Return (x, y) of the center of cell containing provided text 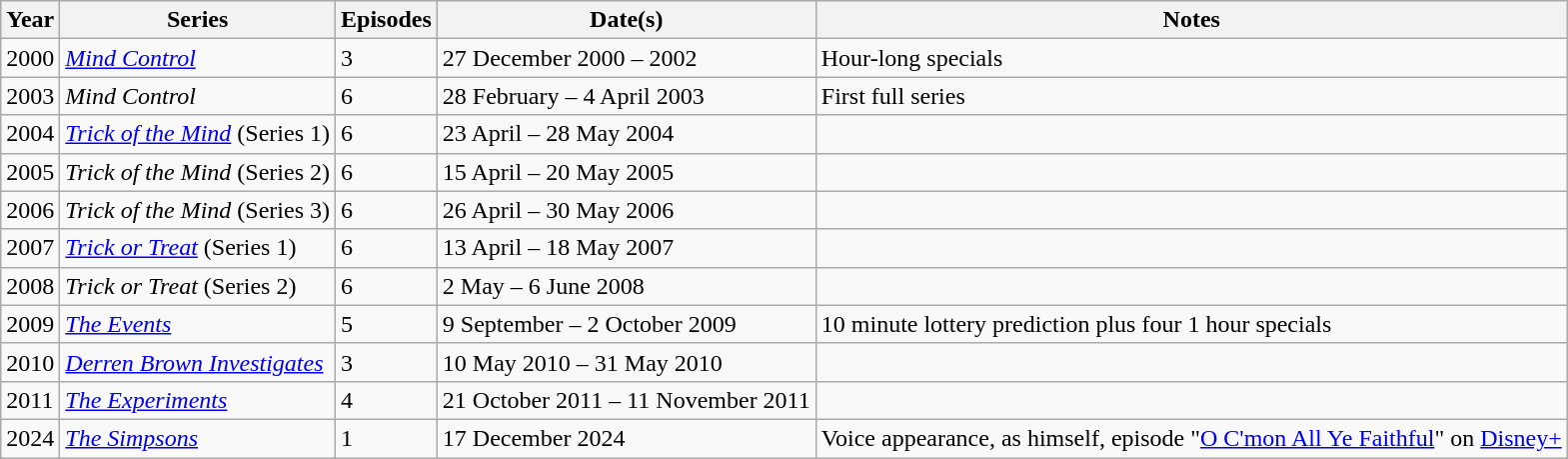
10 May 2010 – 31 May 2010 (626, 362)
Trick of the Mind (Series 2) (198, 172)
2024 (30, 438)
2006 (30, 210)
4 (387, 400)
2007 (30, 248)
The Simpsons (198, 438)
15 April – 20 May 2005 (626, 172)
2000 (30, 58)
2011 (30, 400)
23 April – 28 May 2004 (626, 134)
27 December 2000 – 2002 (626, 58)
Series (198, 20)
2009 (30, 324)
2008 (30, 286)
9 September – 2 October 2009 (626, 324)
Hour-long specials (1191, 58)
1 (387, 438)
Trick or Treat (Series 1) (198, 248)
2004 (30, 134)
The Events (198, 324)
13 April – 18 May 2007 (626, 248)
Voice appearance, as himself, episode "O C'mon All Ye Faithful" on Disney+ (1191, 438)
Year (30, 20)
The Experiments (198, 400)
28 February – 4 April 2003 (626, 96)
26 April – 30 May 2006 (626, 210)
5 (387, 324)
First full series (1191, 96)
10 minute lottery prediction plus four 1 hour specials (1191, 324)
2003 (30, 96)
Trick of the Mind (Series 1) (198, 134)
2005 (30, 172)
Date(s) (626, 20)
Episodes (387, 20)
2010 (30, 362)
21 October 2011 – 11 November 2011 (626, 400)
17 December 2024 (626, 438)
Derren Brown Investigates (198, 362)
2 May – 6 June 2008 (626, 286)
Trick or Treat (Series 2) (198, 286)
Trick of the Mind (Series 3) (198, 210)
Notes (1191, 20)
